For the text-containing cell, return its midpoint in (X, Y) coordinate format. 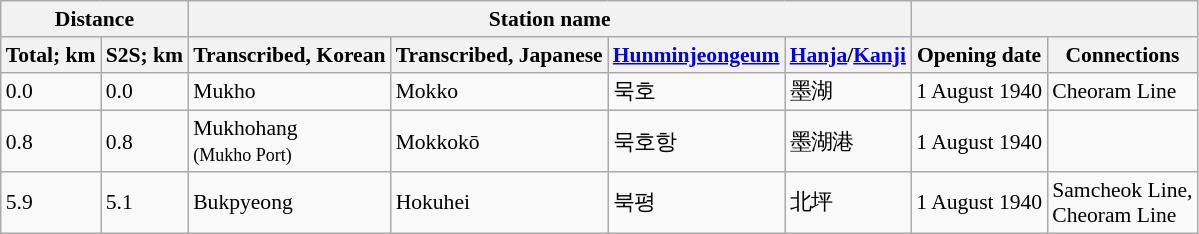
Bukpyeong (289, 202)
Total; km (51, 55)
묵호 (696, 92)
Mokko (500, 92)
5.9 (51, 202)
Hanja/Kanji (848, 55)
Hokuhei (500, 202)
墨湖 (848, 92)
Connections (1122, 55)
Hunminjeongeum (696, 55)
Transcribed, Japanese (500, 55)
北坪 (848, 202)
Mokkokō (500, 142)
Distance (94, 19)
Samcheok Line,Cheoram Line (1122, 202)
Cheoram Line (1122, 92)
墨湖港 (848, 142)
Transcribed, Korean (289, 55)
묵호항 (696, 142)
S2S; km (145, 55)
Opening date (979, 55)
북평 (696, 202)
Station name (550, 19)
5.1 (145, 202)
Mukho (289, 92)
Mukhohang(Mukho Port) (289, 142)
